Search for the cell housing the specified text and yield its (x, y) center coordinate. 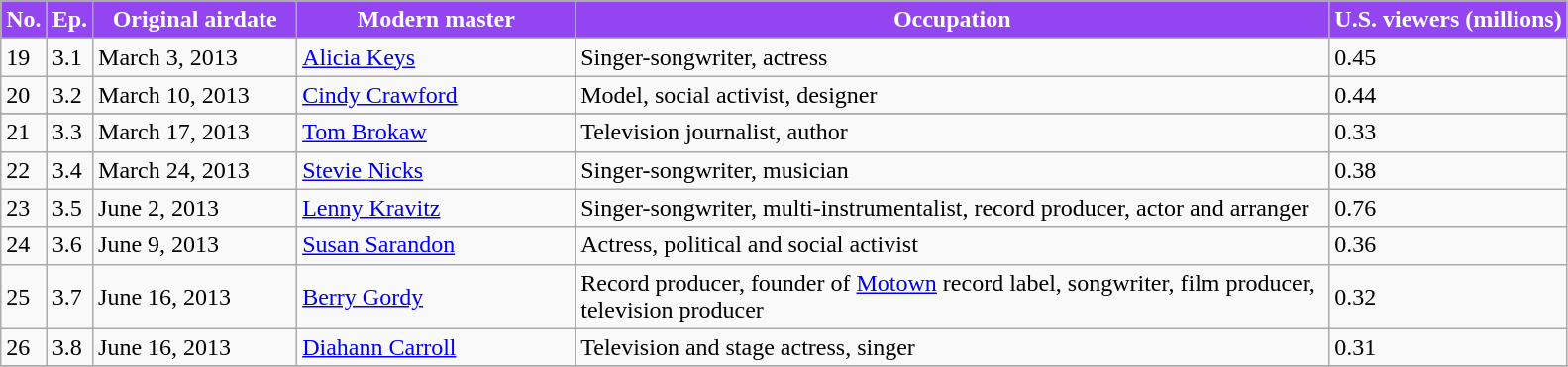
3.7 (69, 297)
3.8 (69, 347)
Model, social activist, designer (953, 95)
Lenny Kravitz (436, 208)
Singer-songwriter, musician (953, 170)
22 (24, 170)
March 17, 2013 (195, 133)
Singer-songwriter, multi-instrumentalist, record producer, actor and arranger (953, 208)
3.3 (69, 133)
Susan Sarandon (436, 245)
0.38 (1448, 170)
0.45 (1448, 57)
24 (24, 245)
Record producer, founder of Motown record label, songwriter, film producer, television producer (953, 297)
Stevie Nicks (436, 170)
June 2, 2013 (195, 208)
0.31 (1448, 347)
23 (24, 208)
3.4 (69, 170)
Berry Gordy (436, 297)
3.5 (69, 208)
Actress, political and social activist (953, 245)
20 (24, 95)
Singer-songwriter, actress (953, 57)
Tom Brokaw (436, 133)
0.44 (1448, 95)
19 (24, 57)
25 (24, 297)
0.76 (1448, 208)
March 3, 2013 (195, 57)
March 24, 2013 (195, 170)
Modern master (436, 20)
3.1 (69, 57)
Original airdate (195, 20)
Ep. (69, 20)
U.S. viewers (millions) (1448, 20)
Television journalist, author (953, 133)
No. (24, 20)
26 (24, 347)
3.6 (69, 245)
Occupation (953, 20)
0.33 (1448, 133)
June 9, 2013 (195, 245)
Cindy Crawford (436, 95)
Television and stage actress, singer (953, 347)
0.32 (1448, 297)
March 10, 2013 (195, 95)
3.2 (69, 95)
21 (24, 133)
Alicia Keys (436, 57)
0.36 (1448, 245)
Diahann Carroll (436, 347)
